Identify which cell holds the provided text, then report its [x, y] central coordinate. 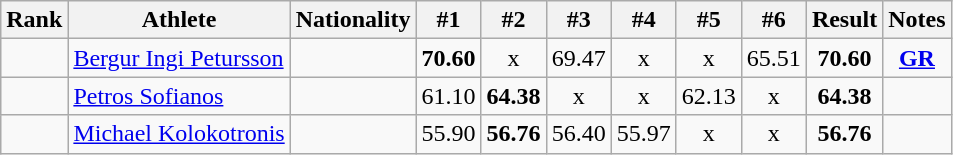
56.40 [578, 134]
61.10 [448, 96]
69.47 [578, 58]
55.90 [448, 134]
#1 [448, 20]
Notes [917, 20]
#5 [708, 20]
#6 [774, 20]
55.97 [644, 134]
Result [844, 20]
62.13 [708, 96]
#4 [644, 20]
Petros Sofianos [179, 96]
GR [917, 58]
Nationality [353, 20]
#3 [578, 20]
Athlete [179, 20]
Michael Kolokotronis [179, 134]
Bergur Ingi Petursson [179, 58]
Rank [34, 20]
#2 [514, 20]
65.51 [774, 58]
